Scan for the cell matching the given text and deliver its [x, y] coordinate at center. 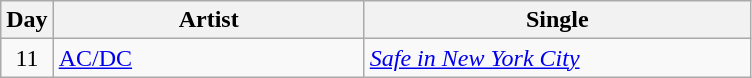
AC/DC [208, 58]
Artist [208, 20]
Safe in New York City [557, 58]
Single [557, 20]
Day [27, 20]
11 [27, 58]
